Return the (x, y) coordinate for the center point of the cell that contains the specified text.  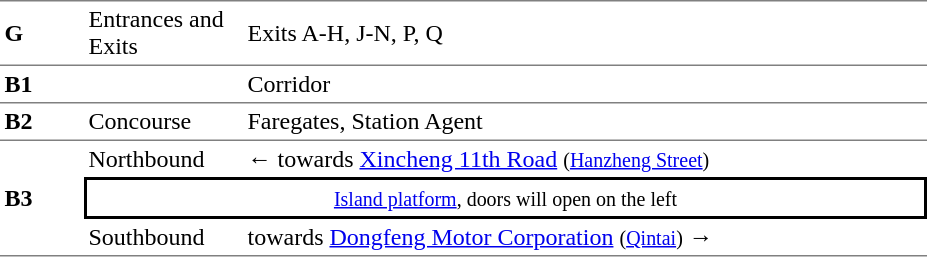
towards Dongfeng Motor Corporation (Qintai) → (585, 238)
Corridor (585, 85)
B1 (42, 85)
Concourse (164, 123)
Island platform, doors will open on the left (506, 198)
Faregates, Station Agent (585, 123)
Southbound (164, 238)
B2 (42, 123)
Entrances and Exits (164, 33)
G (42, 33)
← towards Xincheng 11th Road (Hanzheng Street) (585, 159)
Northbound (164, 159)
B3 (42, 199)
Exits A-H, J-N, P, Q (585, 33)
